Find where the given text appears and provide that cell's center as (X, Y) coordinate. 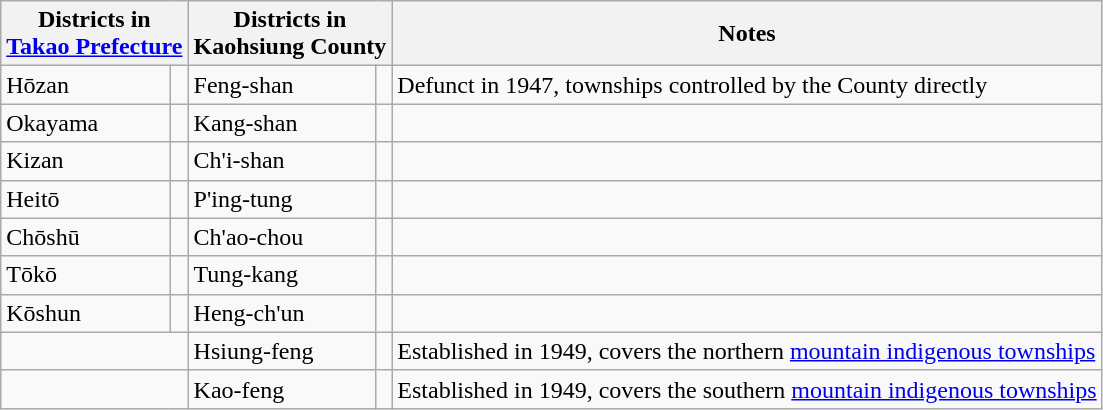
Tōkō (86, 275)
Districts inKaohsiung County (290, 34)
Heng-ch'un (282, 313)
Feng-shan (282, 85)
Hōzan (86, 85)
Established in 1949, covers the southern mountain indigenous townships (747, 389)
Ch'i-shan (282, 161)
Ch'ao-chou (282, 237)
Kang-shan (282, 123)
Tung-kang (282, 275)
Defunct in 1947, townships controlled by the County directly (747, 85)
Kao-feng (282, 389)
Districts inTakao Prefecture (94, 34)
Chōshū (86, 237)
Hsiung-feng (282, 351)
Kōshun (86, 313)
Okayama (86, 123)
Kizan (86, 161)
Heitō (86, 199)
P'ing-tung (282, 199)
Notes (747, 34)
Established in 1949, covers the northern mountain indigenous townships (747, 351)
